Locate the cell with the specified text and output its [x, y] center coordinate. 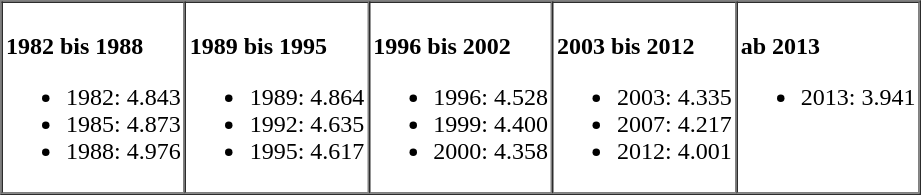
1982 bis 19881982: 4.8431985: 4.8731988: 4.976 [94, 98]
1996 bis 20021996: 4.5281999: 4.4002000: 4.358 [461, 98]
1989 bis 19951989: 4.8641992: 4.6351995: 4.617 [277, 98]
ab 20132013: 3.941 [828, 98]
2003 bis 20122003: 4.3352007: 4.2172012: 4.001 [645, 98]
